Provide the (X, Y) coordinate of the cell's center where the given text is located.  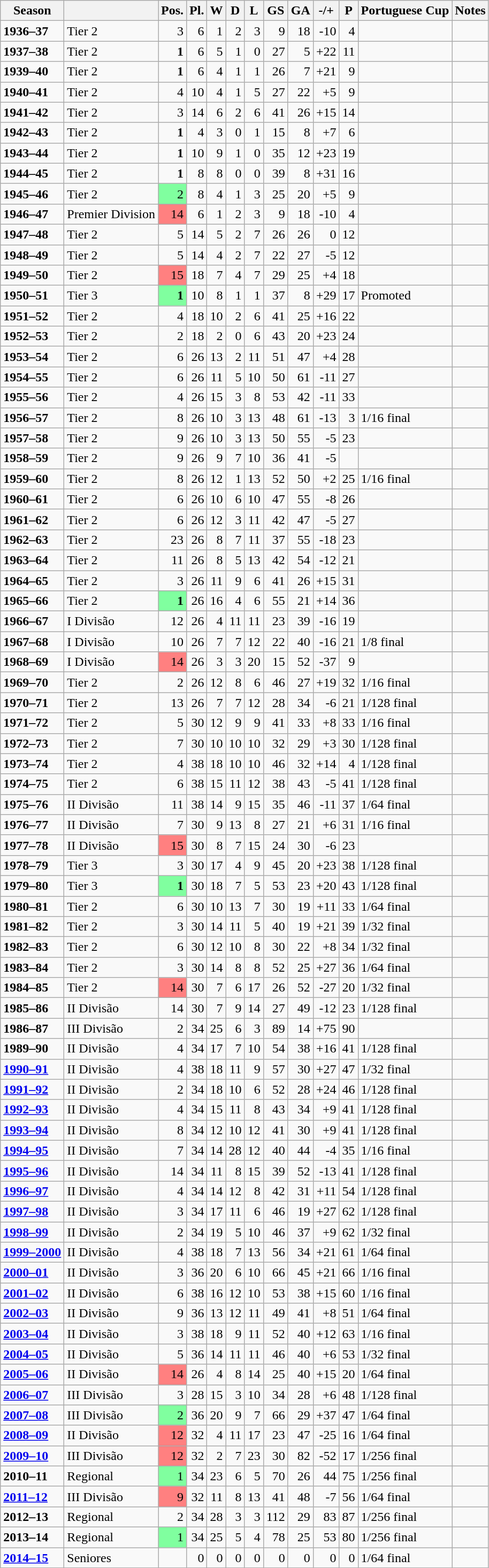
75 (349, 1476)
1946–47 (32, 214)
1984–85 (32, 988)
2013–14 (32, 1537)
2012–13 (32, 1517)
1979–80 (32, 886)
70 (276, 1476)
1985–86 (32, 1008)
-52 (326, 1456)
2001–02 (32, 1293)
1943–44 (32, 153)
+20 (326, 886)
+29 (326, 296)
1965–66 (32, 601)
Premier Division (111, 214)
Portuguese Cup (405, 11)
+7 (326, 133)
1978–79 (32, 865)
1997–98 (32, 1211)
1994–95 (32, 1150)
+24 (326, 1089)
1/8 final (405, 642)
1951–52 (32, 316)
1961–62 (32, 519)
L (254, 11)
Season (32, 11)
2006–07 (32, 1395)
2000–01 (32, 1273)
W (216, 11)
112 (276, 1517)
1963–64 (32, 560)
-18 (326, 540)
87 (349, 1517)
1969–70 (32, 682)
1992–93 (32, 1110)
+75 (326, 1028)
1944–45 (32, 173)
1972–73 (32, 743)
1996–97 (32, 1191)
+22 (326, 51)
80 (349, 1537)
1986–87 (32, 1028)
+31 (326, 173)
1974–75 (32, 784)
2014–15 (32, 1558)
1958–59 (32, 458)
1975–76 (32, 804)
90 (349, 1028)
Pl. (197, 11)
83 (326, 1517)
1947–48 (32, 234)
63 (349, 1334)
1999–2000 (32, 1252)
-8 (326, 499)
1982–83 (32, 947)
2007–08 (32, 1415)
1981–82 (32, 927)
1971–72 (32, 723)
1990–91 (32, 1069)
2008–09 (32, 1435)
1966–67 (32, 621)
Promoted (405, 296)
1941–42 (32, 112)
1960–61 (32, 499)
57 (276, 1069)
1976–77 (32, 825)
-4 (326, 1150)
2011–12 (32, 1496)
1953–54 (32, 357)
-7 (326, 1496)
1959–60 (32, 479)
+19 (326, 682)
1998–99 (32, 1232)
GS (276, 11)
GA (301, 11)
1949–50 (32, 275)
1945–46 (32, 194)
1948–49 (32, 255)
1962–63 (32, 540)
2009–10 (32, 1456)
1942–43 (32, 133)
2010–11 (32, 1476)
+3 (326, 743)
+2 (326, 479)
1955–56 (32, 397)
+37 (326, 1415)
2005–06 (32, 1374)
1995–96 (32, 1171)
1967–68 (32, 642)
Pos. (172, 11)
Seniores (111, 1558)
1977–78 (32, 845)
89 (276, 1028)
1991–92 (32, 1089)
1936–37 (32, 31)
P (349, 11)
1940–41 (32, 92)
D (235, 11)
1956–57 (32, 418)
1950–51 (32, 296)
1970–71 (32, 703)
1939–40 (32, 72)
-37 (326, 662)
1968–69 (32, 662)
1989–90 (32, 1049)
1937–38 (32, 51)
60 (349, 1293)
1973–74 (32, 764)
1980–81 (32, 906)
1983–84 (32, 967)
1952–53 (32, 336)
Notes (470, 11)
2003–04 (32, 1334)
2002–03 (32, 1313)
-25 (326, 1435)
1993–94 (32, 1130)
-27 (326, 988)
1957–58 (32, 438)
2004–05 (32, 1354)
-/+ (326, 11)
1964–65 (32, 580)
+12 (326, 1334)
1954–55 (32, 377)
82 (301, 1456)
78 (276, 1537)
